Output the [x, y] coordinate of the center of the cell containing the given text.  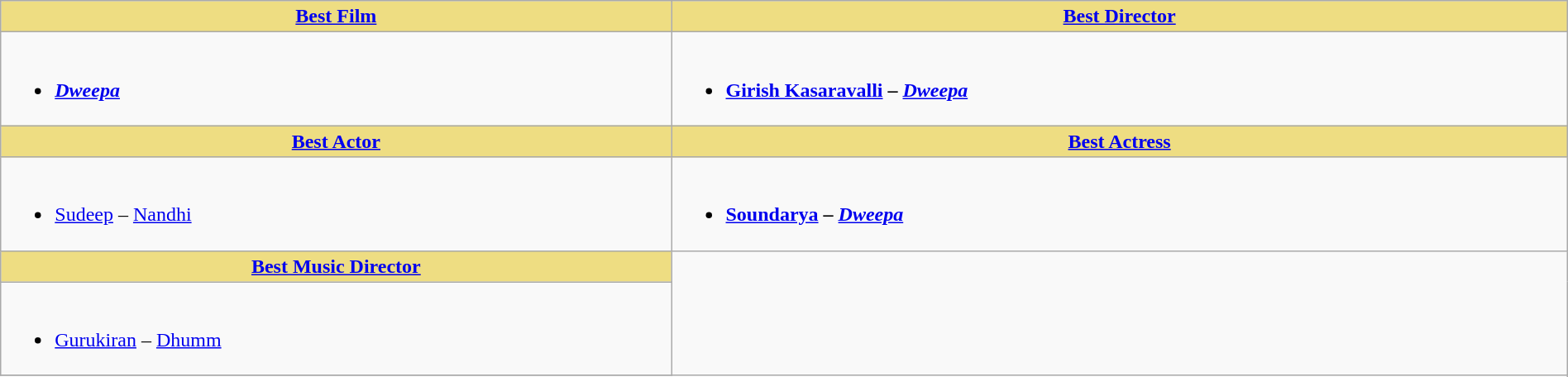
Girish Kasaravalli – Dweepa [1120, 79]
Soundarya – Dweepa [1120, 203]
Gurukiran – Dhumm [336, 329]
Best Film [336, 17]
Best Actress [1120, 141]
Best Actor [336, 141]
Sudeep – Nandhi [336, 203]
Best Director [1120, 17]
Best Music Director [336, 266]
Dweepa [336, 79]
